Extract the [X, Y] coordinate from the center of the cell holding the provided text.  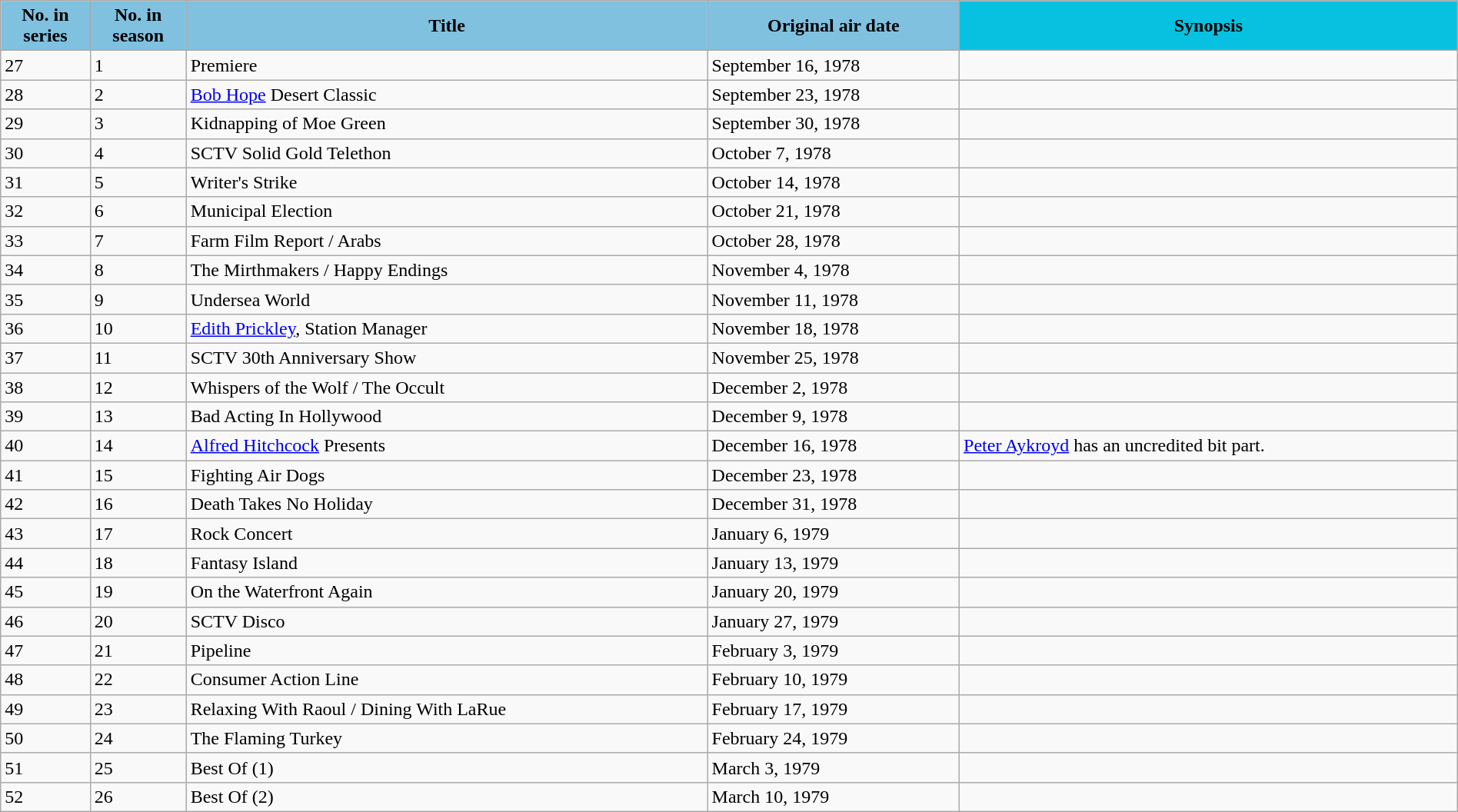
Death Takes No Holiday [447, 504]
January 6, 1979 [834, 534]
No. in season [138, 26]
The Mirthmakers / Happy Endings [447, 270]
17 [138, 534]
46 [45, 621]
September 23, 1978 [834, 95]
No. in series [45, 26]
25 [138, 767]
10 [138, 328]
November 4, 1978 [834, 270]
Consumer Action Line [447, 680]
SCTV 30th Anniversary Show [447, 358]
Relaxing With Raoul / Dining With LaRue [447, 709]
Municipal Election [447, 211]
Best Of (2) [447, 797]
31 [45, 182]
SCTV Disco [447, 621]
January 13, 1979 [834, 563]
December 9, 1978 [834, 417]
34 [45, 270]
37 [45, 358]
Fantasy Island [447, 563]
September 30, 1978 [834, 124]
2 [138, 95]
Kidnapping of Moe Green [447, 124]
52 [45, 797]
February 17, 1979 [834, 709]
14 [138, 446]
Alfred Hitchcock Presents [447, 446]
January 20, 1979 [834, 592]
43 [45, 534]
The Flaming Turkey [447, 738]
39 [45, 417]
Rock Concert [447, 534]
51 [45, 767]
December 2, 1978 [834, 387]
March 3, 1979 [834, 767]
Bad Acting In Hollywood [447, 417]
December 23, 1978 [834, 475]
Undersea World [447, 299]
30 [45, 153]
December 31, 1978 [834, 504]
February 3, 1979 [834, 651]
September 16, 1978 [834, 65]
36 [45, 328]
1 [138, 65]
January 27, 1979 [834, 621]
Synopsis [1209, 26]
32 [45, 211]
21 [138, 651]
35 [45, 299]
24 [138, 738]
7 [138, 241]
15 [138, 475]
Title [447, 26]
Whispers of the Wolf / The Occult [447, 387]
44 [45, 563]
February 10, 1979 [834, 680]
40 [45, 446]
Best Of (1) [447, 767]
November 18, 1978 [834, 328]
November 25, 1978 [834, 358]
13 [138, 417]
18 [138, 563]
February 24, 1979 [834, 738]
47 [45, 651]
26 [138, 797]
October 21, 1978 [834, 211]
November 11, 1978 [834, 299]
3 [138, 124]
38 [45, 387]
October 14, 1978 [834, 182]
6 [138, 211]
Original air date [834, 26]
19 [138, 592]
Farm Film Report / Arabs [447, 241]
October 28, 1978 [834, 241]
27 [45, 65]
50 [45, 738]
23 [138, 709]
11 [138, 358]
28 [45, 95]
48 [45, 680]
Edith Prickley, Station Manager [447, 328]
On the Waterfront Again [447, 592]
49 [45, 709]
29 [45, 124]
Pipeline [447, 651]
4 [138, 153]
Premiere [447, 65]
October 7, 1978 [834, 153]
9 [138, 299]
Bob Hope Desert Classic [447, 95]
December 16, 1978 [834, 446]
8 [138, 270]
5 [138, 182]
20 [138, 621]
22 [138, 680]
SCTV Solid Gold Telethon [447, 153]
12 [138, 387]
Writer's Strike [447, 182]
45 [45, 592]
41 [45, 475]
March 10, 1979 [834, 797]
33 [45, 241]
Fighting Air Dogs [447, 475]
16 [138, 504]
42 [45, 504]
Peter Aykroyd has an uncredited bit part. [1209, 446]
